Extract the (x, y) coordinate from the center of the cell holding the provided text.  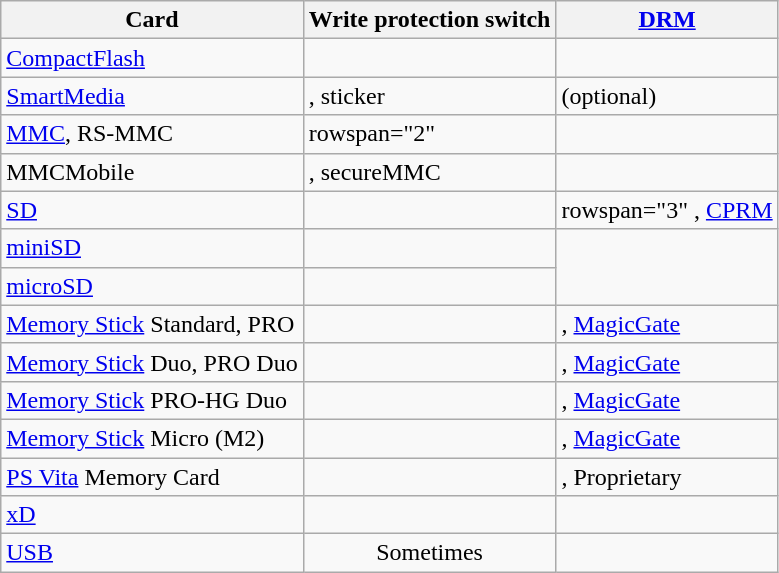
, secureMMC (430, 172)
Memory Stick PRO-HG Duo (152, 400)
SD (152, 210)
Sometimes (430, 553)
MMCMobile (152, 172)
(optional) (667, 96)
CompactFlash (152, 58)
MMC, RS-MMC (152, 134)
Memory Stick Duo, PRO Duo (152, 362)
USB (152, 553)
rowspan="2" (430, 134)
, Proprietary (667, 477)
Memory Stick Standard, PRO (152, 324)
rowspan="3" , CPRM (667, 210)
microSD (152, 286)
, sticker (430, 96)
PS Vita Memory Card (152, 477)
Memory Stick Micro (M2) (152, 438)
Write protection switch (430, 20)
SmartMedia (152, 96)
DRM (667, 20)
xD (152, 515)
miniSD (152, 248)
Card (152, 20)
